Provide the [X, Y] coordinate of the cell's center where the given text is located.  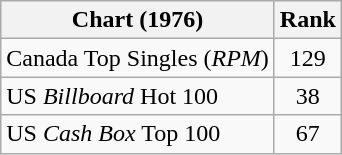
Rank [308, 20]
Canada Top Singles (RPM) [138, 58]
US Cash Box Top 100 [138, 134]
67 [308, 134]
Chart (1976) [138, 20]
129 [308, 58]
US Billboard Hot 100 [138, 96]
38 [308, 96]
